From the cell containing the given text, extract its center point as (x, y) coordinate. 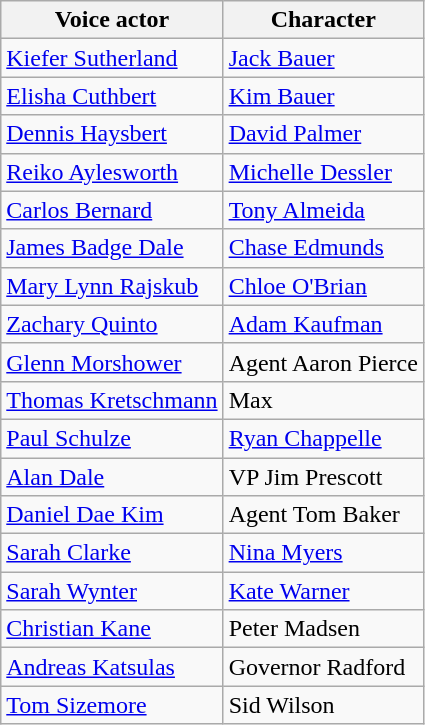
Nina Myers (323, 553)
Ryan Chappelle (323, 438)
Peter Madsen (323, 629)
Kim Bauer (323, 96)
Reiko Aylesworth (112, 172)
Mary Lynn Rajskub (112, 286)
Chase Edmunds (323, 248)
James Badge Dale (112, 248)
David Palmer (323, 134)
Elisha Cuthbert (112, 96)
Governor Radford (323, 667)
Max (323, 400)
VP Jim Prescott (323, 477)
Tom Sizemore (112, 705)
Andreas Katsulas (112, 667)
Zachary Quinto (112, 324)
Carlos Bernard (112, 210)
Kiefer Sutherland (112, 58)
Kate Warner (323, 591)
Agent Tom Baker (323, 515)
Agent Aaron Pierce (323, 362)
Michelle Dessler (323, 172)
Daniel Dae Kim (112, 515)
Tony Almeida (323, 210)
Glenn Morshower (112, 362)
Voice actor (112, 20)
Character (323, 20)
Christian Kane (112, 629)
Sid Wilson (323, 705)
Paul Schulze (112, 438)
Dennis Haysbert (112, 134)
Alan Dale (112, 477)
Adam Kaufman (323, 324)
Thomas Kretschmann (112, 400)
Jack Bauer (323, 58)
Sarah Wynter (112, 591)
Sarah Clarke (112, 553)
Chloe O'Brian (323, 286)
